Determine the [x, y] coordinate at the center of the cell enclosing the given text.  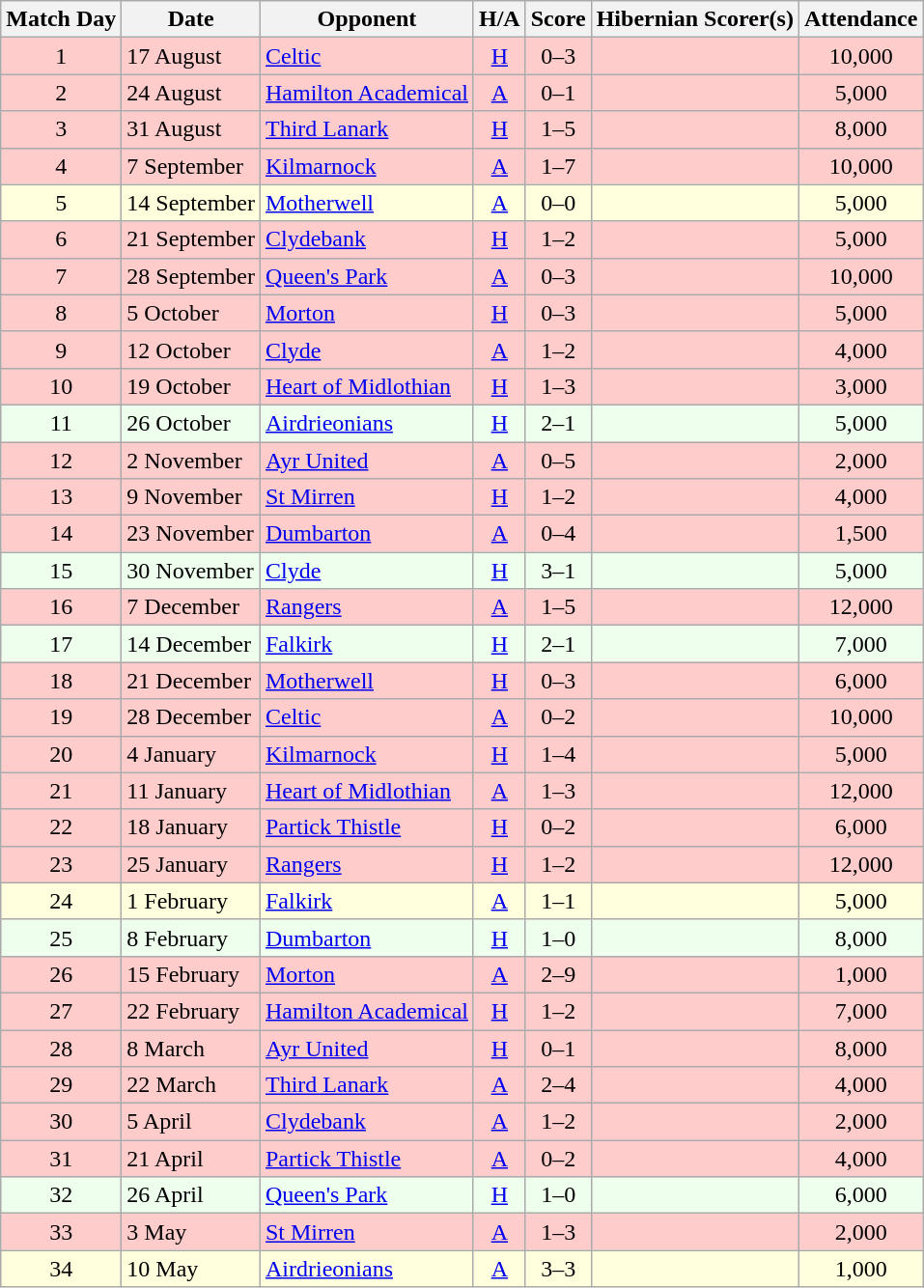
23 [62, 864]
30 [62, 1122]
29 [62, 1085]
4 January [191, 754]
14 September [191, 203]
6 [62, 239]
19 [62, 717]
7 September [191, 166]
5 [62, 203]
33 [62, 1232]
2 [62, 93]
0–5 [558, 461]
14 December [191, 644]
11 [62, 423]
Date [191, 19]
5 April [191, 1122]
7 [62, 276]
21 December [191, 681]
7 December [191, 607]
2–9 [558, 974]
27 [62, 1011]
20 [62, 754]
11 January [191, 791]
0–0 [558, 203]
16 [62, 607]
0–4 [558, 534]
14 [62, 534]
3–3 [558, 1269]
1–7 [558, 166]
1 February [191, 901]
3,000 [860, 386]
25 [62, 938]
1 [62, 56]
23 November [191, 534]
9 [62, 350]
Score [558, 19]
4 [62, 166]
34 [62, 1269]
31 [62, 1159]
1,500 [860, 534]
3 [62, 129]
12 [62, 461]
13 [62, 497]
3 May [191, 1232]
H/A [499, 19]
8 [62, 313]
28 September [191, 276]
2–4 [558, 1085]
10 [62, 386]
17 August [191, 56]
22 [62, 827]
3–1 [558, 571]
8 March [191, 1048]
17 [62, 644]
8 February [191, 938]
21 April [191, 1159]
12 October [191, 350]
5 October [191, 313]
26 [62, 974]
28 [62, 1048]
26 April [191, 1195]
21 September [191, 239]
22 February [191, 1011]
15 February [191, 974]
32 [62, 1195]
Match Day [62, 19]
18 [62, 681]
28 December [191, 717]
1–4 [558, 754]
9 November [191, 497]
24 August [191, 93]
15 [62, 571]
Hibernian Scorer(s) [695, 19]
10 May [191, 1269]
Opponent [367, 19]
19 October [191, 386]
Attendance [860, 19]
26 October [191, 423]
2 November [191, 461]
25 January [191, 864]
22 March [191, 1085]
30 November [191, 571]
24 [62, 901]
21 [62, 791]
18 January [191, 827]
31 August [191, 129]
1–1 [558, 901]
